Identify which cell holds the provided text, then report its [x, y] central coordinate. 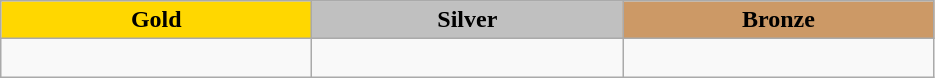
Silver [468, 20]
Bronze [778, 20]
Gold [156, 20]
